Search for the cell housing the specified text and yield its (x, y) center coordinate. 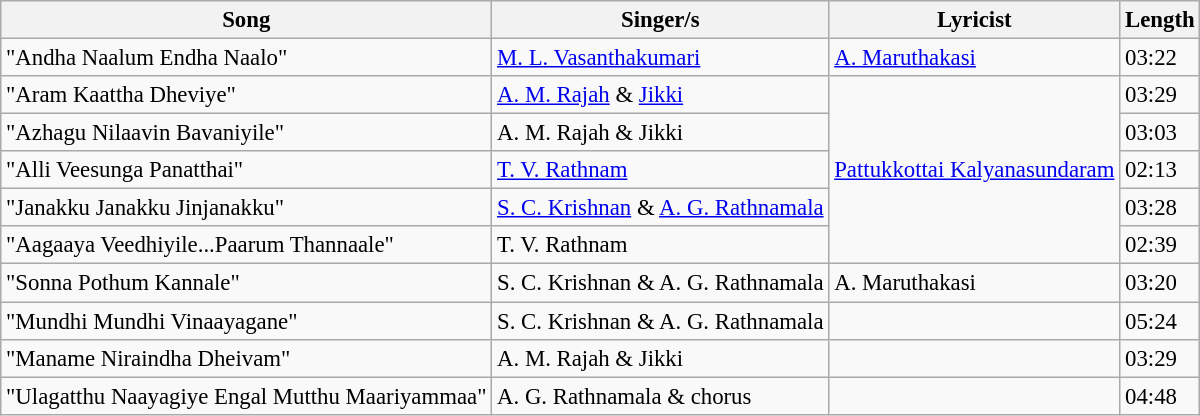
"Ulagatthu Naayagiye Engal Mutthu Maariyammaa" (246, 396)
Lyricist (974, 20)
05:24 (1160, 321)
"Andha Naalum Endha Naalo" (246, 58)
03:28 (1160, 208)
"Maname Niraindha Dheivam" (246, 358)
Song (246, 20)
02:39 (1160, 245)
"Alli Veesunga Panatthai" (246, 170)
03:03 (1160, 133)
Singer/s (660, 20)
"Mundhi Mundhi Vinaayagane" (246, 321)
"Sonna Pothum Kannale" (246, 283)
"Aram Kaattha Dheviye" (246, 95)
03:22 (1160, 58)
02:13 (1160, 170)
"Janakku Janakku Jinjanakku" (246, 208)
"Azhagu Nilaavin Bavaniyile" (246, 133)
03:20 (1160, 283)
"Aagaaya Veedhiyile...Paarum Thannaale" (246, 245)
04:48 (1160, 396)
Length (1160, 20)
M. L. Vasanthakumari (660, 58)
A. G. Rathnamala & chorus (660, 396)
Pattukkottai Kalyanasundaram (974, 170)
